Capture the cell that displays the provided text and extract its (X, Y) central coordinate. 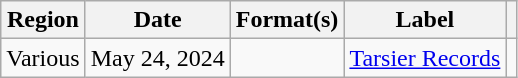
Region (43, 20)
Date (158, 20)
Format(s) (287, 20)
Label (425, 20)
Tarsier Records (425, 58)
May 24, 2024 (158, 58)
Various (43, 58)
